For the text-containing cell, return its midpoint in [X, Y] coordinate format. 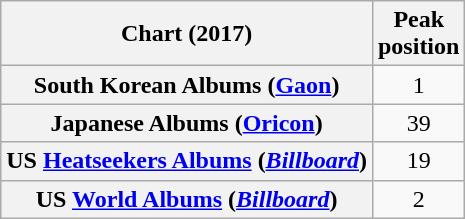
39 [418, 123]
Peakposition [418, 34]
2 [418, 199]
1 [418, 85]
19 [418, 161]
Japanese Albums (Oricon) [187, 123]
US Heatseekers Albums (Billboard) [187, 161]
US World Albums (Billboard) [187, 199]
South Korean Albums (Gaon) [187, 85]
Chart (2017) [187, 34]
